Return (X, Y) of the center of cell containing provided text 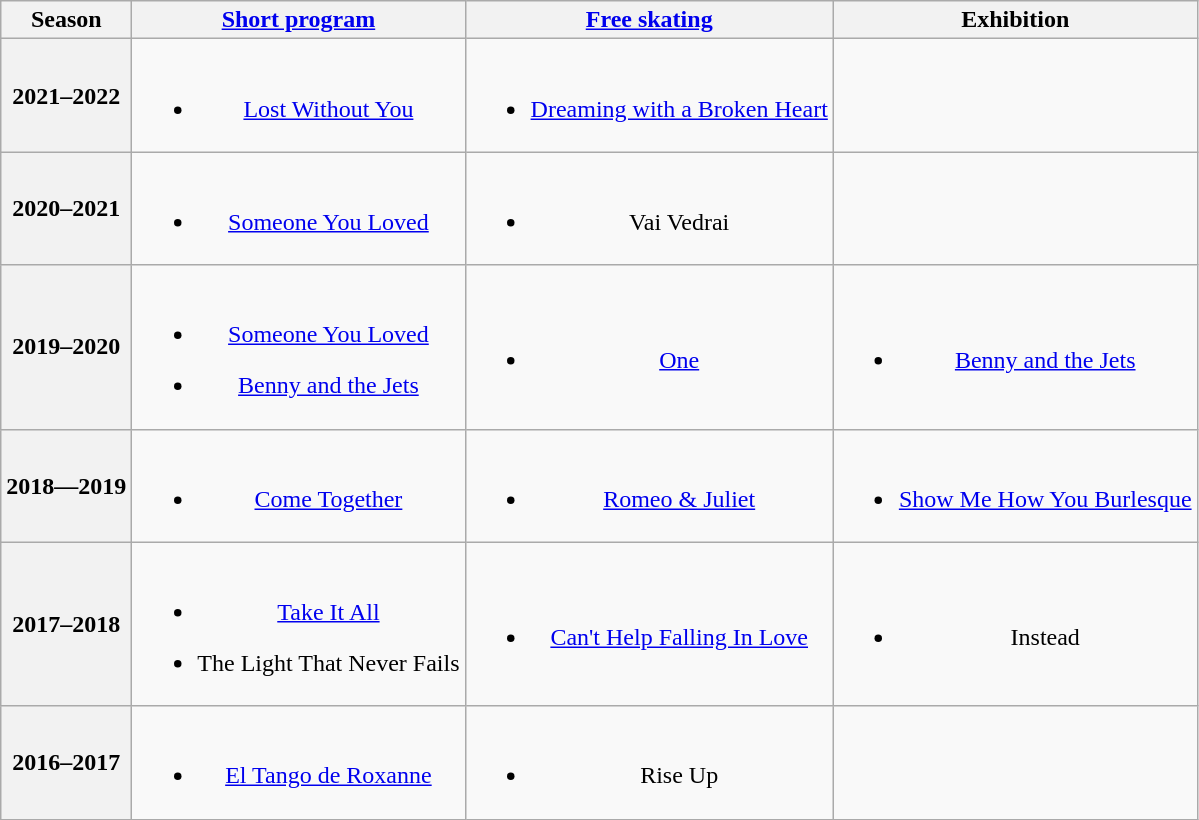
2018—2019 (66, 486)
Vai Vedrai (649, 208)
One (649, 347)
2019–2020 (66, 347)
2021–2022 (66, 96)
Instead (1015, 624)
Show Me How You Burlesque (1015, 486)
2017–2018 (66, 624)
El Tango de Roxanne (298, 762)
Dreaming with a Broken Heart (649, 96)
Romeo & Juliet (649, 486)
Someone You Loved (298, 208)
Someone You Loved Benny and the Jets (298, 347)
Come Together (298, 486)
Short program (298, 20)
Rise Up (649, 762)
Can't Help Falling In Love (649, 624)
Season (66, 20)
2020–2021 (66, 208)
Benny and the Jets (1015, 347)
Exhibition (1015, 20)
2016–2017 (66, 762)
Lost Without You (298, 96)
Take It All The Light That Never Fails (298, 624)
Free skating (649, 20)
